Extract the (x, y) coordinate from the center of the cell holding the provided text.  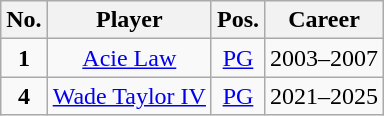
Pos. (238, 20)
No. (24, 20)
2021–2025 (324, 96)
Acie Law (129, 58)
2003–2007 (324, 58)
Wade Taylor IV (129, 96)
1 (24, 58)
4 (24, 96)
Player (129, 20)
Career (324, 20)
